Return [X, Y] of the center of cell containing provided text 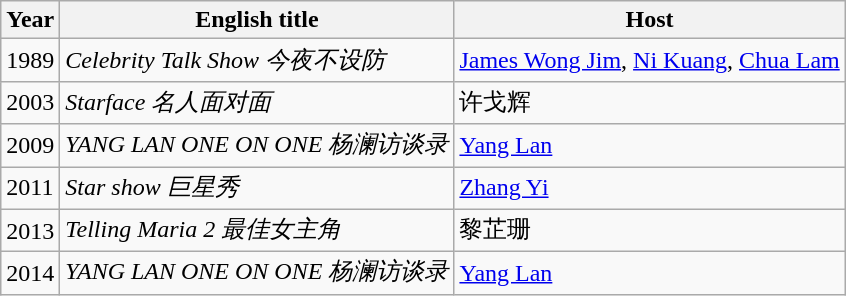
English title [257, 20]
Year [30, 20]
James Wong Jim, Ni Kuang, Chua Lam [650, 60]
Starface 名人面对面 [257, 102]
1989 [30, 60]
Celebrity Talk Show 今夜不设防 [257, 60]
黎芷珊 [650, 230]
2013 [30, 230]
Host [650, 20]
Zhang Yi [650, 188]
Star show 巨星秀 [257, 188]
2003 [30, 102]
2009 [30, 146]
2014 [30, 274]
Telling Maria 2 最佳女主角 [257, 230]
2011 [30, 188]
许戈辉 [650, 102]
